Locate the cell with the specified text and output its (X, Y) center coordinate. 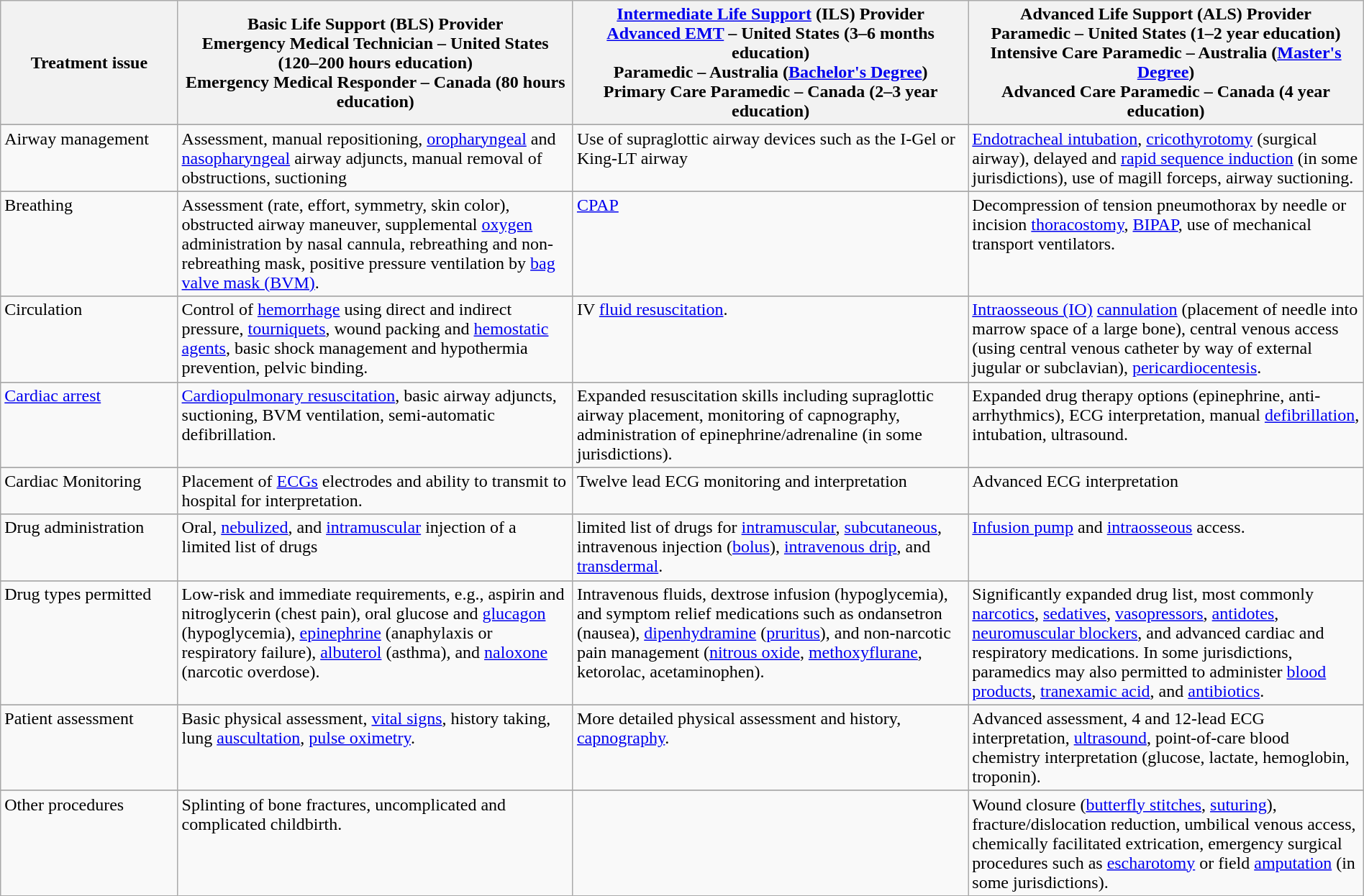
More detailed physical assessment and history, capnography. (770, 748)
Cardiac arrest (89, 424)
Twelve lead ECG monitoring and interpretation (770, 490)
Infusion pump and intraosseous access. (1165, 547)
IV fluid resuscitation. (770, 339)
limited list of drugs for intramuscular, subcutaneous, intravenous injection (bolus), intravenous drip, and transdermal. (770, 547)
Treatment issue (89, 63)
Basic physical assessment, vital signs, history taking, lung auscultation, pulse oximetry. (376, 748)
Placement of ECGs electrodes and ability to transmit to hospital for interpretation. (376, 490)
Drug administration (89, 547)
CPAP (770, 244)
Cardiopulmonary resuscitation, basic airway adjuncts, suctioning, BVM ventilation, semi-automatic defibrillation. (376, 424)
Splinting of bone fractures, uncomplicated and complicated childbirth. (376, 843)
Airway management (89, 158)
Drug types permitted (89, 643)
Decompression of tension pneumothorax by needle or incision thoracostomy, BIPAP, use of mechanical transport ventilators. (1165, 244)
Expanded drug therapy options (epinephrine, anti-arrhythmics), ECG interpretation, manual defibrillation, intubation, ultrasound. (1165, 424)
Circulation (89, 339)
Patient assessment (89, 748)
Oral, nebulized, and intramuscular injection of a limited list of drugs (376, 547)
Breathing (89, 244)
Assessment, manual repositioning, oropharyngeal and nasopharyngeal airway adjuncts, manual removal of obstructions, suctioning (376, 158)
Cardiac Monitoring (89, 490)
Use of supraglottic airway devices such as the I-Gel or King-LT airway (770, 158)
Advanced ECG interpretation (1165, 490)
Other procedures (89, 843)
